Locate the cell with the specified text and output its (X, Y) center coordinate. 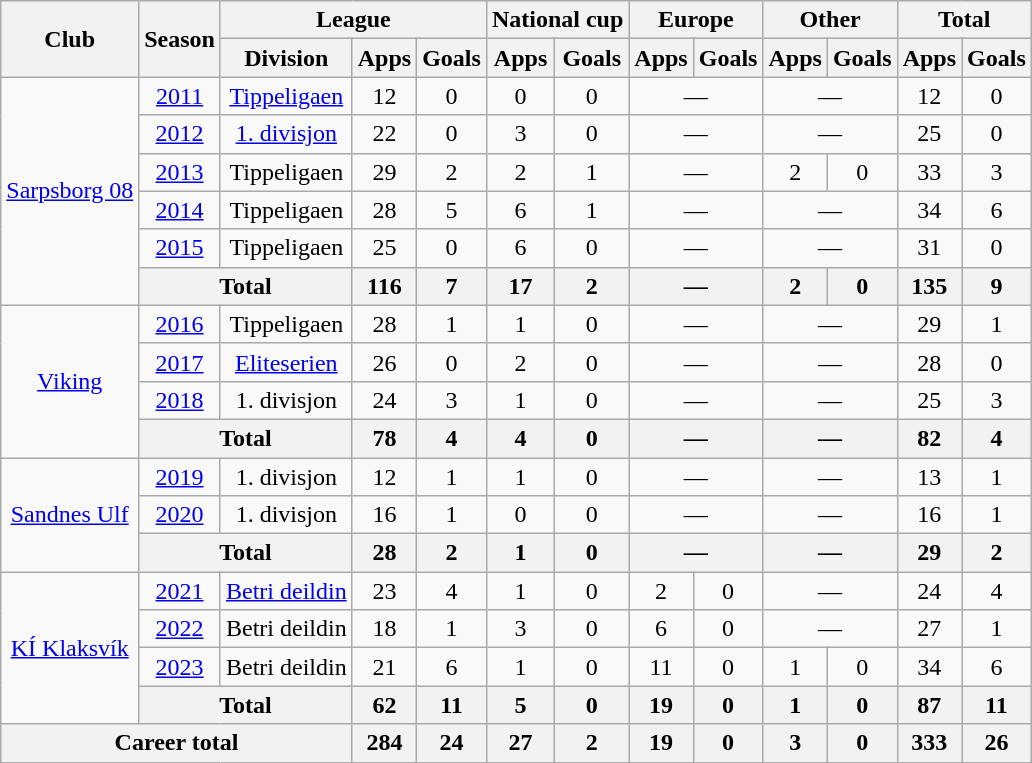
Viking (70, 381)
2013 (180, 172)
Europe (696, 20)
Division (286, 58)
17 (520, 286)
League (353, 20)
135 (929, 286)
2012 (180, 134)
KÍ Klaksvík (70, 648)
Eliteserien (286, 362)
Other (830, 20)
33 (929, 172)
116 (384, 286)
Sandnes Ulf (70, 515)
2018 (180, 400)
2021 (180, 591)
7 (452, 286)
333 (929, 743)
284 (384, 743)
2019 (180, 477)
9 (997, 286)
21 (384, 667)
2016 (180, 324)
18 (384, 629)
2011 (180, 96)
23 (384, 591)
2022 (180, 629)
2023 (180, 667)
13 (929, 477)
62 (384, 705)
Season (180, 39)
2014 (180, 210)
87 (929, 705)
2017 (180, 362)
31 (929, 248)
Career total (176, 743)
78 (384, 438)
82 (929, 438)
Club (70, 39)
2015 (180, 248)
National cup (557, 20)
Sarpsborg 08 (70, 191)
22 (384, 134)
2020 (180, 515)
